Determine the [X, Y] coordinate at the center of the cell enclosing the given text.  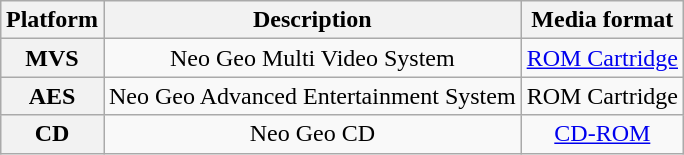
Media format [602, 20]
Description [313, 20]
MVS [52, 58]
Neo Geo CD [313, 134]
CD [52, 134]
Neo Geo Multi Video System [313, 58]
CD-ROM [602, 134]
Neo Geo Advanced Entertainment System [313, 96]
Platform [52, 20]
AES [52, 96]
